Extract the [X, Y] coordinate from the center of the cell holding the provided text.  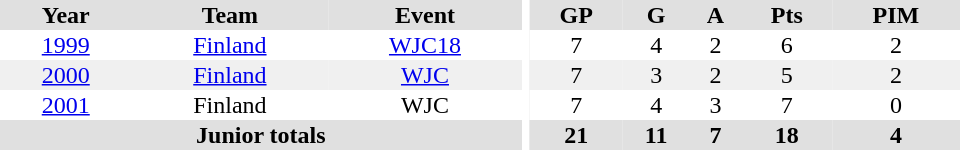
0 [896, 105]
11 [656, 135]
6 [787, 45]
1999 [66, 45]
G [656, 15]
5 [787, 75]
WJC18 [424, 45]
Event [424, 15]
A [715, 15]
Team [230, 15]
21 [576, 135]
Junior totals [261, 135]
2000 [66, 75]
GP [576, 15]
PIM [896, 15]
18 [787, 135]
2001 [66, 105]
Year [66, 15]
Pts [787, 15]
